Return the (X, Y) coordinate for the center point of the cell that contains the specified text.  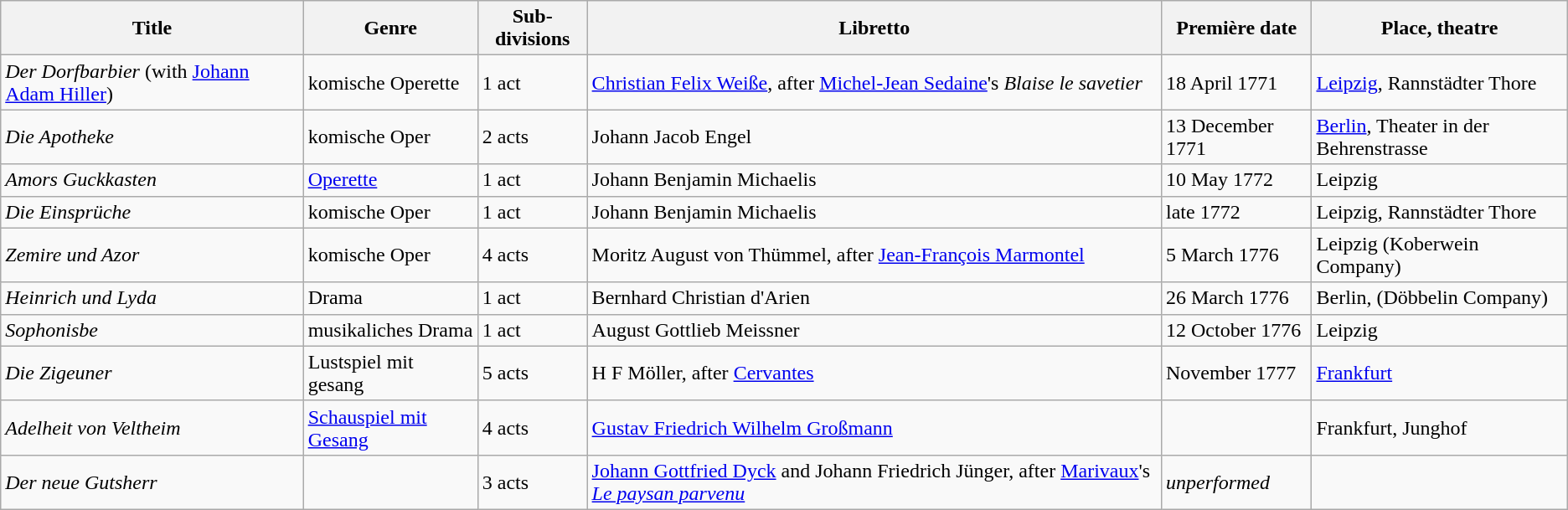
Johann Jacob Engel (874, 137)
Drama (390, 298)
August Gottlieb Meissner (874, 330)
18 April 1771 (1236, 82)
Die Einsprüche (152, 212)
2 acts (533, 137)
Frankfurt (1439, 373)
Bernhard Christian d'Arien (874, 298)
Libretto (874, 28)
Christian Felix Weiße, after Michel-Jean Sedaine's Blaise le savetier (874, 82)
Leipzig (Koberwein Company) (1439, 255)
Berlin, (Döbbelin Company) (1439, 298)
Gustav Friedrich Wilhelm Großmann (874, 427)
Adelheit von Veltheim (152, 427)
Die Apotheke (152, 137)
Amors Guckkasten (152, 180)
Lustspiel mit gesang (390, 373)
Sub­divisions (533, 28)
12 October 1776 (1236, 330)
Berlin, Theater in der Behrenstrasse (1439, 137)
3 acts (533, 482)
Genre (390, 28)
Frankfurt, Junghof (1439, 427)
26 March 1776 (1236, 298)
5 March 1776 (1236, 255)
Die Zigeuner (152, 373)
10 May 1772 (1236, 180)
November 1777 (1236, 373)
komische Operette (390, 82)
Place, theatre (1439, 28)
late 1772 (1236, 212)
Zemire und Azor (152, 255)
Title (152, 28)
Der Dorfbarbier (with Johann Adam Hiller) (152, 82)
Der neue Gutsherr (152, 482)
musikaliches Drama (390, 330)
13 December 1771 (1236, 137)
Moritz August von Thümmel, after Jean-François Marmontel (874, 255)
Schauspiel mit Gesang (390, 427)
H F Möller, after Cervantes (874, 373)
Heinrich und Lyda (152, 298)
Operette (390, 180)
Johann Gottfried Dyck and Johann Friedrich Jünger, after Marivaux's Le paysan parvenu (874, 482)
Sophonisbe (152, 330)
unperformed (1236, 482)
Première date (1236, 28)
5 acts (533, 373)
